Extract the (X, Y) coordinate from the center of the cell holding the provided text.  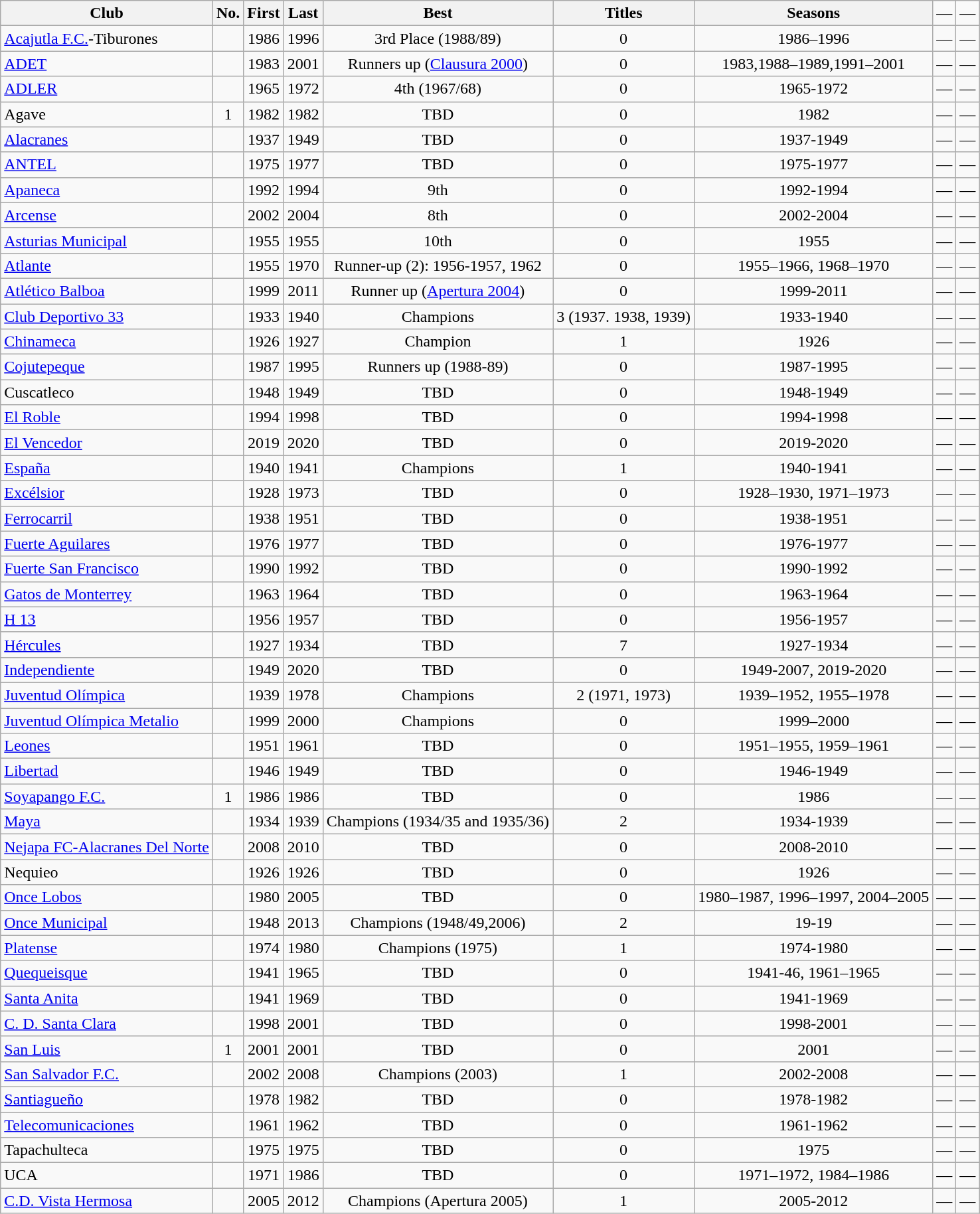
1973 (303, 493)
1962 (303, 1125)
1946 (264, 771)
1957 (303, 619)
2019 (264, 443)
Fuerte San Francisco (107, 569)
1971 (264, 1176)
San Luis (107, 1049)
1941-46, 1961–1965 (814, 973)
Champions (1948/49,2006) (438, 923)
1975-1977 (814, 165)
1972 (303, 89)
1928 (264, 493)
2005-2012 (814, 1201)
1998-2001 (814, 1024)
1938-1951 (814, 518)
7 (624, 645)
2004 (303, 215)
Nejapa FC-Alacranes Del Norte (107, 847)
ANTEL (107, 165)
1951–1955, 1959–1961 (814, 746)
ADET (107, 64)
Champions (1975) (438, 948)
1970 (303, 266)
2011 (303, 291)
Runners up (Clausura 2000) (438, 64)
1965-1972 (814, 89)
1933-1940 (814, 317)
1934-1939 (814, 822)
2000 (303, 720)
2 (1971, 1973) (624, 695)
UCA (107, 1176)
1933 (264, 317)
2002-2008 (814, 1074)
Maya (107, 822)
Telecomunicaciones (107, 1125)
Runner up (Apertura 2004) (438, 291)
1927-1934 (814, 645)
1990 (264, 569)
Libertad (107, 771)
1978-1982 (814, 1099)
San Salvador F.C. (107, 1074)
1961-1962 (814, 1125)
Ferrocarril (107, 518)
Chinameca (107, 342)
1992-1994 (814, 190)
1996 (303, 38)
Once Municipal (107, 923)
Alacranes (107, 139)
Cojutepeque (107, 367)
8th (438, 215)
Leones (107, 746)
Hércules (107, 645)
Champion (438, 342)
1980–1987, 1996–1997, 2004–2005 (814, 897)
Apaneca (107, 190)
1928–1930, 1971–1973 (814, 493)
Asturias Municipal (107, 240)
C.D. Vista Hermosa (107, 1201)
1937-1949 (814, 139)
Gatos de Monterrey (107, 594)
Atlético Balboa (107, 291)
1974-1980 (814, 948)
1987-1995 (814, 367)
1974 (264, 948)
Soyapango F.C. (107, 797)
Quequeisque (107, 973)
Runners up (1988-89) (438, 367)
2019-2020 (814, 443)
First (264, 13)
1987 (264, 367)
19-19 (814, 923)
1995 (303, 367)
Fuerte Aguilares (107, 544)
El Vencedor (107, 443)
4th (1967/68) (438, 89)
No. (228, 13)
Platense (107, 948)
Club Deportivo 33 (107, 317)
El Roble (107, 417)
1956 (264, 619)
Titles (624, 13)
Nequieo (107, 872)
Seasons (814, 13)
1939–1952, 1955–1978 (814, 695)
10th (438, 240)
1949-2007, 2019-2020 (814, 670)
Last (303, 13)
1955–1966, 1968–1970 (814, 266)
Excélsior (107, 493)
1941-1969 (814, 998)
Independiente (107, 670)
España (107, 468)
3 (1937. 1938, 1939) (624, 317)
1994-1998 (814, 417)
Arcense (107, 215)
1983 (264, 64)
1946-1949 (814, 771)
1976 (264, 544)
1937 (264, 139)
Juventud Olímpica (107, 695)
1999–2000 (814, 720)
1990-1992 (814, 569)
Champions (1934/35 and 1935/36) (438, 822)
1986–1996 (814, 38)
Best (438, 13)
ADLER (107, 89)
Acajutla F.C.-Tiburones (107, 38)
1963-1964 (814, 594)
Runner-up (2): 1956-1957, 1962 (438, 266)
Santiagueño (107, 1099)
1964 (303, 594)
Tapachulteca (107, 1150)
2008-2010 (814, 847)
Juventud Olímpica Metalio (107, 720)
C. D. Santa Clara (107, 1024)
3rd Place (1988/89) (438, 38)
1963 (264, 594)
Agave (107, 114)
2010 (303, 847)
2013 (303, 923)
9th (438, 190)
1999-2011 (814, 291)
H 13 (107, 619)
Atlante (107, 266)
1940-1941 (814, 468)
1948-1949 (814, 392)
1956-1957 (814, 619)
1976-1977 (814, 544)
Club (107, 13)
Santa Anita (107, 998)
Once Lobos (107, 897)
2012 (303, 1201)
2002-2004 (814, 215)
Cuscatleco (107, 392)
Champions (Apertura 2005) (438, 1201)
1969 (303, 998)
1971–1972, 1984–1986 (814, 1176)
Champions (2003) (438, 1074)
1938 (264, 518)
1983,1988–1989,1991–2001 (814, 64)
